Detect which cell encompasses the target text, then output its [X, Y] center coordinate. 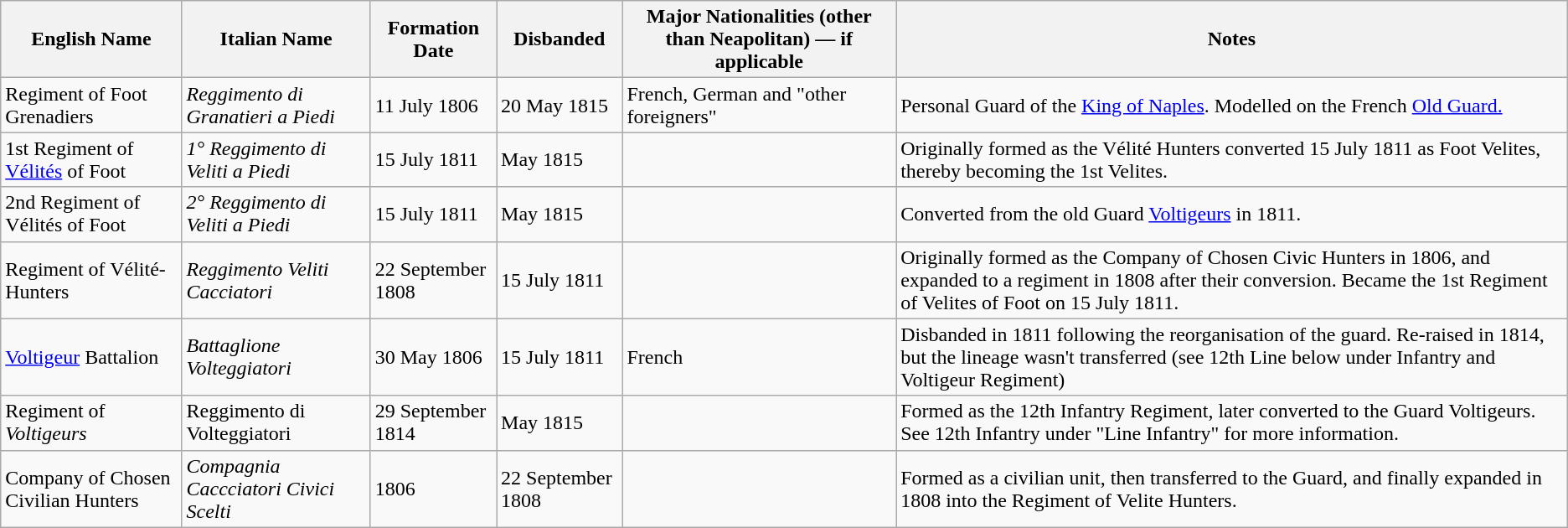
29 September 1814 [433, 422]
Regiment of Vélité-Hunters [91, 280]
Reggimento Veliti Cacciatori [276, 280]
30 May 1806 [433, 357]
Regiment of Voltigeurs [91, 422]
Originally formed as the Vélité Hunters converted 15 July 1811 as Foot Velites, thereby becoming the 1st Velites. [1232, 159]
Disbanded [560, 39]
Major Nationalities (other than Neapolitan) — if applicable [759, 39]
1st Regiment of Vélités of Foot [91, 159]
Formed as the 12th Infantry Regiment, later converted to the Guard Voltigeurs. See 12th Infantry under "Line Infantry" for more information. [1232, 422]
1806 [433, 489]
English Name [91, 39]
Company of Chosen Civilian Hunters [91, 489]
2nd Regiment of Vélités of Foot [91, 215]
Regiment of Foot Grenadiers [91, 106]
2° Reggimento di Veliti a Piedi [276, 215]
Personal Guard of the King of Naples. Modelled on the French Old Guard. [1232, 106]
Notes [1232, 39]
Formation Date [433, 39]
Compagnia Caccciatori Civici Scelti [276, 489]
20 May 1815 [560, 106]
Converted from the old Guard Voltigeurs in 1811. [1232, 215]
Formed as a civilian unit, then transferred to the Guard, and finally expanded in 1808 into the Regiment of Velite Hunters. [1232, 489]
French [759, 357]
French, German and "other foreigners" [759, 106]
1° Reggimento di Veliti a Piedi [276, 159]
Reggimento di Volteggiatori [276, 422]
Battaglione Volteggiatori [276, 357]
Reggimento di Granatieri a Piedi [276, 106]
Italian Name [276, 39]
11 July 1806 [433, 106]
Voltigeur Battalion [91, 357]
